Capture the cell that displays the provided text and extract its [x, y] central coordinate. 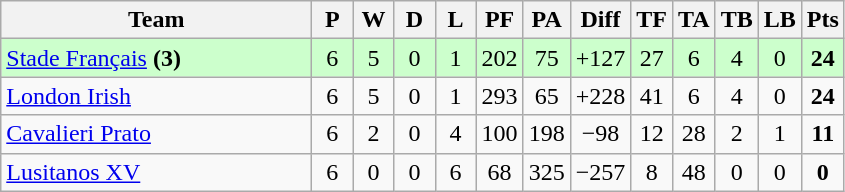
27 [652, 58]
TB [736, 20]
−98 [600, 134]
41 [652, 96]
TF [652, 20]
11 [822, 134]
325 [546, 172]
PF [500, 20]
48 [694, 172]
Team [156, 20]
TA [694, 20]
12 [652, 134]
28 [694, 134]
−257 [600, 172]
65 [546, 96]
P [332, 20]
+228 [600, 96]
100 [500, 134]
202 [500, 58]
Stade Français (3) [156, 58]
+127 [600, 58]
Cavalieri Prato [156, 134]
293 [500, 96]
PA [546, 20]
L [456, 20]
London Irish [156, 96]
198 [546, 134]
75 [546, 58]
68 [500, 172]
D [414, 20]
8 [652, 172]
LB [780, 20]
W [374, 20]
Diff [600, 20]
Lusitanos XV [156, 172]
Pts [822, 20]
